For the text-containing cell, return its midpoint in [X, Y] coordinate format. 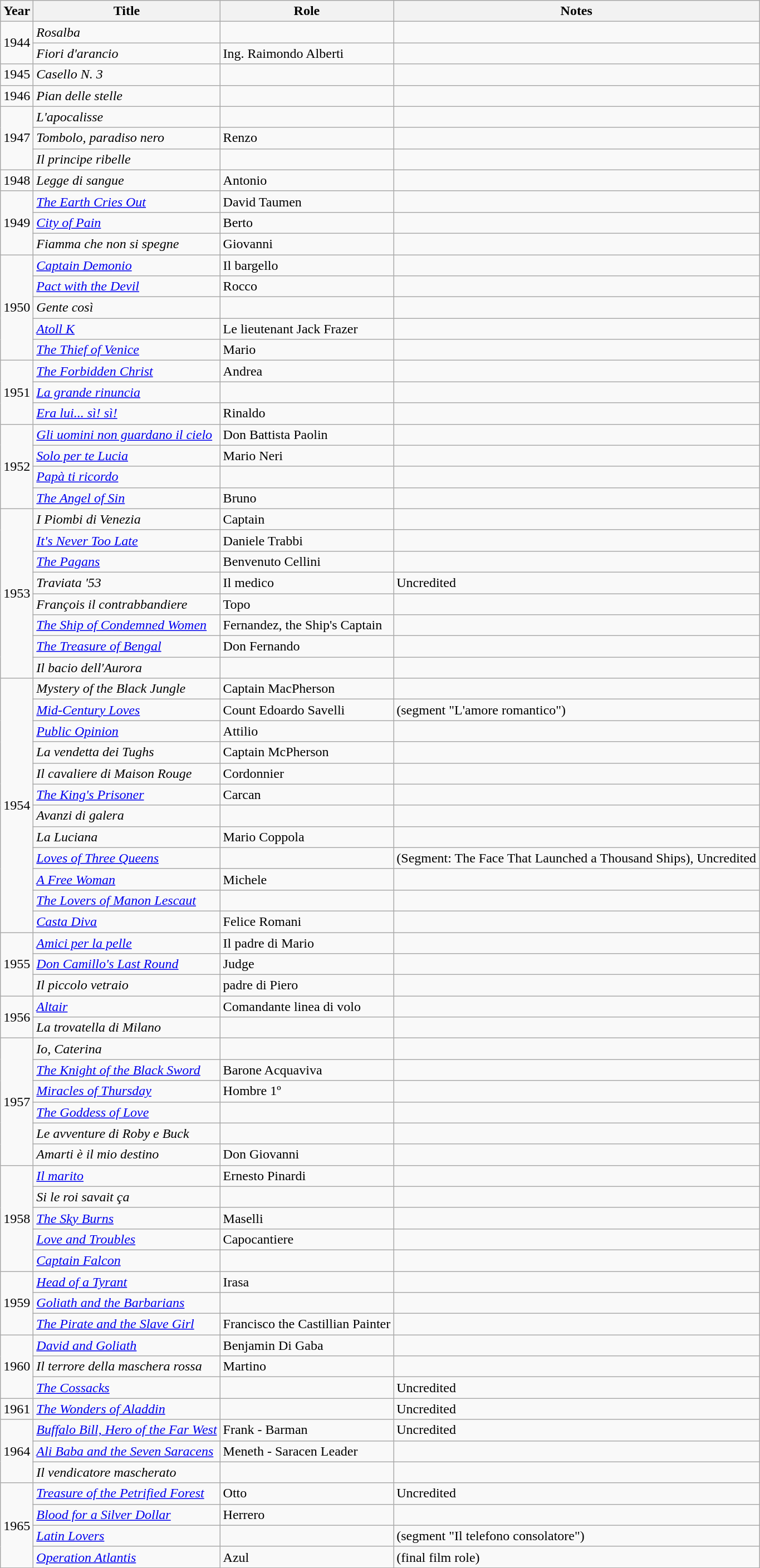
Don Fernando [307, 647]
Fiamma che non si spegne [127, 244]
Andrea [307, 371]
Love and Troubles [127, 1239]
Mario Coppola [307, 837]
Goliath and the Barbarians [127, 1303]
Giovanni [307, 244]
The Earth Cries Out [127, 201]
Carcan [307, 795]
Berto [307, 223]
Il terrore della maschera rossa [127, 1367]
(Segment: The Face That Launched a Thousand Ships), Uncredited [577, 858]
Notes [577, 11]
Ali Baba and the Seven Saracens [127, 1451]
Public Opinion [127, 731]
Daniele Trabbi [307, 540]
Il vendicatore mascherato [127, 1472]
Felice Romani [307, 921]
1946 [17, 96]
Francisco the Castillian Painter [307, 1324]
La Luciana [127, 837]
Latin Lovers [127, 1536]
Mystery of the Black Jungle [127, 689]
A Free Woman [127, 879]
The Treasure of Bengal [127, 647]
Benvenuto Cellini [307, 561]
Comandante linea di volo [307, 1007]
Legge di sangue [127, 180]
1944 [17, 43]
Atoll K [127, 329]
Il principe ribelle [127, 159]
Casello N. 3 [127, 75]
1952 [17, 466]
Head of a Tyrant [127, 1281]
1959 [17, 1303]
Maselli [307, 1218]
Gente così [127, 308]
Papà ti ricordo [127, 477]
La grande rinuncia [127, 392]
The Sky Burns [127, 1218]
Judge [307, 964]
Barone Acquaviva [307, 1070]
Cordonnier [307, 773]
Era lui... sì! sì! [127, 413]
David Taumen [307, 201]
Don Battista Paolin [307, 435]
Amici per la pelle [127, 943]
Ing. Raimondo Alberti [307, 53]
Il cavaliere di Maison Rouge [127, 773]
Loves of Three Queens [127, 858]
Azul [307, 1557]
Role [307, 11]
1953 [17, 593]
Miracles of Thursday [127, 1091]
Solo per te Lucia [127, 456]
Si le roi savait ça [127, 1197]
Pian delle stelle [127, 96]
Otto [307, 1493]
The Thief of Venice [127, 350]
It's Never Too Late [127, 540]
1954 [17, 806]
The Pirate and the Slave Girl [127, 1324]
(segment "L'amore romantico") [577, 710]
Year [17, 11]
Rosalba [127, 32]
Pact with the Devil [127, 287]
Traviata '53 [127, 583]
Fernandez, the Ship's Captain [307, 625]
Michele [307, 879]
Buffalo Bill, Hero of the Far West [127, 1430]
1960 [17, 1367]
1950 [17, 308]
Amarti è il mio destino [127, 1155]
Operation Atlantis [127, 1557]
Treasure of the Petrified Forest [127, 1493]
The Pagans [127, 561]
Il padre di Mario [307, 943]
1958 [17, 1218]
Herrero [307, 1515]
Le avventure di Roby e Buck [127, 1133]
Hombre 1º [307, 1091]
1949 [17, 223]
1955 [17, 964]
The Forbidden Christ [127, 371]
1945 [17, 75]
Capocantiere [307, 1239]
Captain Falcon [127, 1260]
Mid-Century Loves [127, 710]
Frank - Barman [307, 1430]
Tombolo, paradiso nero [127, 138]
1961 [17, 1409]
1951 [17, 392]
I Piombi di Venezia [127, 519]
1957 [17, 1102]
Il medico [307, 583]
1947 [17, 138]
Il bacio dell'Aurora [127, 668]
Rocco [307, 287]
L'apocalisse [127, 117]
Il piccolo vetraio [127, 985]
The Knight of the Black Sword [127, 1070]
1948 [17, 180]
Title [127, 11]
Io, Caterina [127, 1049]
1964 [17, 1451]
The Goddess of Love [127, 1112]
Le lieutenant Jack Frazer [307, 329]
Irasa [307, 1281]
Rinaldo [307, 413]
Casta Diva [127, 921]
The Angel of Sin [127, 498]
Don Giovanni [307, 1155]
City of Pain [127, 223]
Topo [307, 604]
La trovatella di Milano [127, 1028]
The Wonders of Aladdin [127, 1409]
Renzo [307, 138]
Mario Neri [307, 456]
Captain [307, 519]
Fiori d'arancio [127, 53]
The Ship of Condemned Women [127, 625]
Il bargello [307, 265]
Antonio [307, 180]
Il marito [127, 1176]
Avanzi di galera [127, 816]
1956 [17, 1017]
padre di Piero [307, 985]
Don Camillo's Last Round [127, 964]
Mario [307, 350]
(final film role) [577, 1557]
The Lovers of Manon Lescaut [127, 900]
Altair [127, 1007]
Gli uomini non guardano il cielo [127, 435]
The Cossacks [127, 1388]
Benjamin Di Gaba [307, 1345]
Ernesto Pinardi [307, 1176]
François il contrabbandiere [127, 604]
The King's Prisoner [127, 795]
Count Edoardo Savelli [307, 710]
Martino [307, 1367]
Attilio [307, 731]
1965 [17, 1525]
(segment "Il telefono consolatore") [577, 1536]
Captain Demonio [127, 265]
Captain McPherson [307, 752]
La vendetta dei Tughs [127, 752]
David and Goliath [127, 1345]
Bruno [307, 498]
Captain MacPherson [307, 689]
Blood for a Silver Dollar [127, 1515]
Meneth - Saracen Leader [307, 1451]
